Identify which cell holds the provided text, then report its (X, Y) central coordinate. 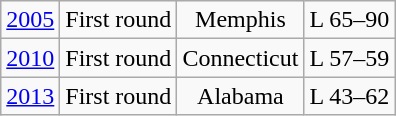
L 65–90 (350, 20)
2005 (30, 20)
Alabama (240, 96)
L 57–59 (350, 58)
2013 (30, 96)
L 43–62 (350, 96)
Memphis (240, 20)
2010 (30, 58)
Connecticut (240, 58)
